From the cell containing the given text, extract its center point as [x, y] coordinate. 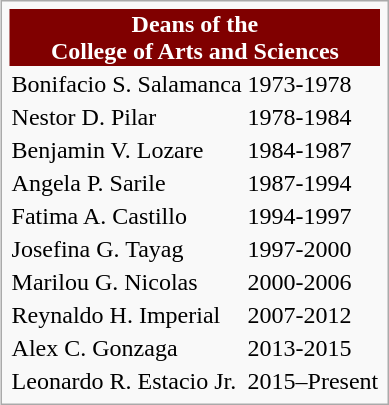
2000-2006 [313, 282]
1997-2000 [313, 249]
Bonifacio S. Salamanca [126, 84]
Fatima A. Castillo [126, 216]
Reynaldo H. Imperial [126, 315]
Benjamin V. Lozare [126, 150]
1973-1978 [313, 84]
Marilou G. Nicolas [126, 282]
2007-2012 [313, 315]
Angela P. Sarile [126, 183]
Deans of theCollege of Arts and Sciences [195, 38]
1984-1987 [313, 150]
1987-1994 [313, 183]
Leonardo R. Estacio Jr. [126, 381]
2013-2015 [313, 348]
Josefina G. Tayag [126, 249]
2015–Present [313, 381]
Alex C. Gonzaga [126, 348]
Nestor D. Pilar [126, 117]
1994-1997 [313, 216]
1978-1984 [313, 117]
